Return [X, Y] of the center of cell containing provided text 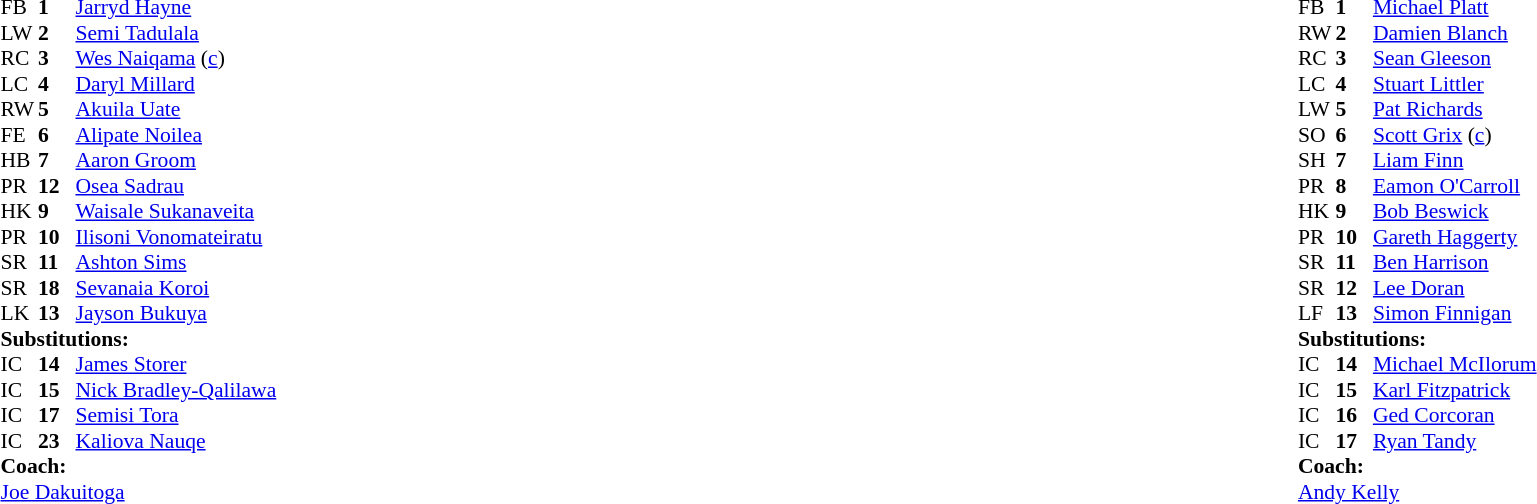
Semisi Tora [176, 415]
Damien Blanch [1455, 33]
8 [1354, 186]
Scott Grix (c) [1455, 135]
Ashton Sims [176, 263]
LF [1317, 313]
Michael McIlorum [1455, 365]
Jayson Bukuya [176, 313]
Aaron Groom [176, 161]
Liam Finn [1455, 161]
James Storer [176, 365]
Sean Gleeson [1455, 59]
Wes Naiqama (c) [176, 59]
Osea Sadrau [176, 186]
16 [1354, 415]
Alipate Noilea [176, 135]
Gareth Haggerty [1455, 237]
Eamon O'Carroll [1455, 186]
Lee Doran [1455, 288]
Ryan Tandy [1455, 441]
LK [19, 313]
Pat Richards [1455, 109]
Simon Finnigan [1455, 313]
Stuart Littler [1455, 84]
Ben Harrison [1455, 263]
18 [57, 288]
Akuila Uate [176, 109]
Ged Corcoran [1455, 415]
Bob Beswick [1455, 211]
Ilisoni Vonomateiratu [176, 237]
HB [19, 161]
Sevanaia Koroi [176, 288]
23 [57, 441]
Nick Bradley-Qalilawa [176, 390]
Semi Tadulala [176, 33]
Karl Fitzpatrick [1455, 390]
Waisale Sukanaveita [176, 211]
SO [1317, 135]
FE [19, 135]
Kaliova Nauqe [176, 441]
Daryl Millard [176, 84]
SH [1317, 161]
